Return [x, y] of the center of cell containing provided text 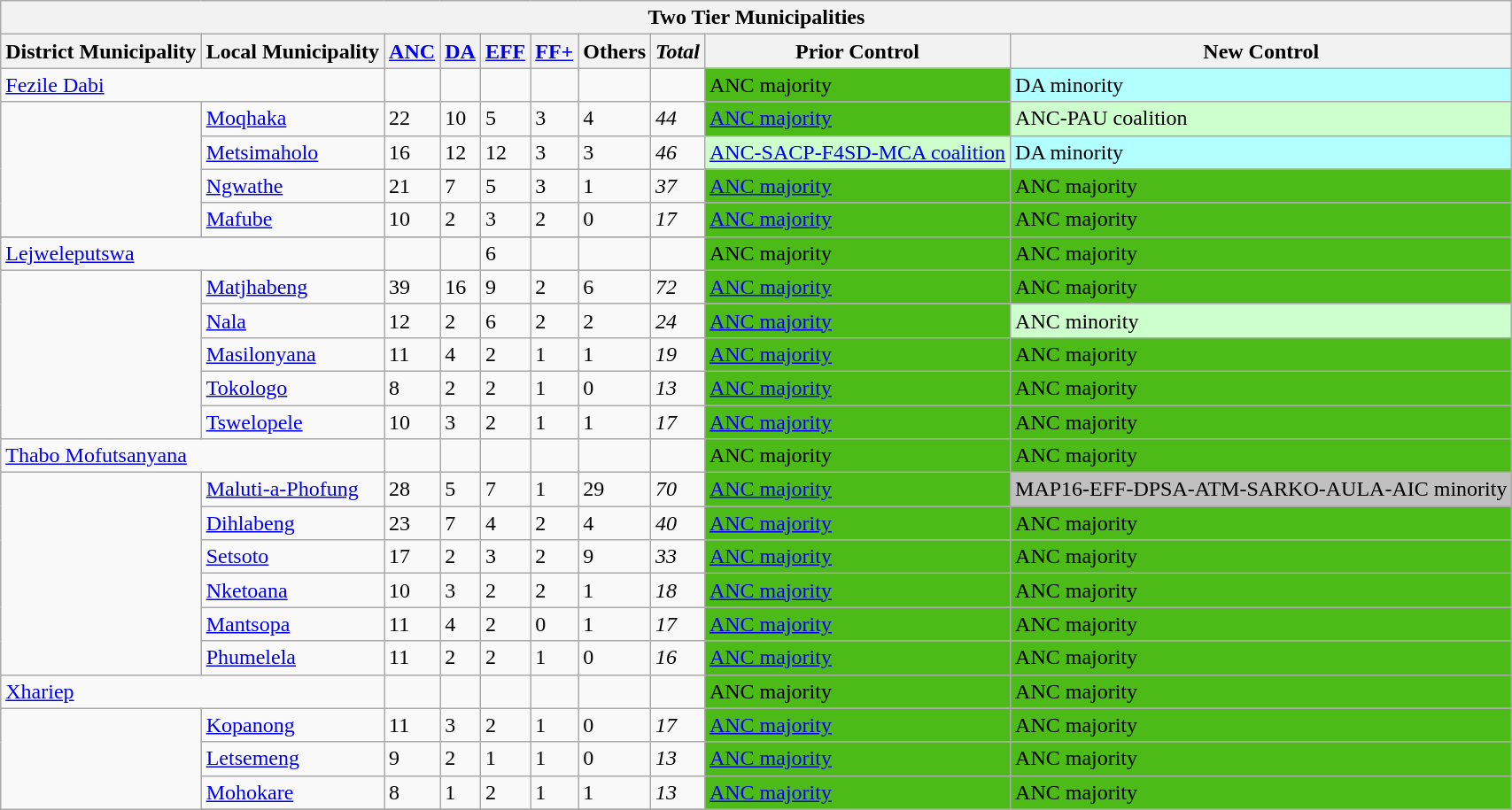
21 [413, 186]
Tokologo [292, 388]
EFF [505, 51]
Matjhabeng [292, 287]
Phumelela [292, 658]
Thabo Mofutsanyana [193, 456]
ANC-SACP-F4SD-MCA coalition [857, 152]
Mohokare [292, 792]
Maluti-a-Phofung [292, 490]
FF+ [554, 51]
ANC-PAU coalition [1261, 119]
19 [678, 354]
Tswelopele [292, 422]
DA [461, 51]
Xhariep [193, 691]
39 [413, 287]
Letsemeng [292, 759]
Total [678, 51]
Two Tier Municipalities [756, 18]
18 [678, 590]
Moqhaka [292, 119]
Nketoana [292, 590]
District Municipality [101, 51]
24 [678, 320]
44 [678, 119]
72 [678, 287]
Kopanong [292, 725]
33 [678, 557]
ANC minority [1261, 320]
23 [413, 523]
Fezile Dabi [193, 85]
46 [678, 152]
Masilonyana [292, 354]
MAP16-EFF-DPSA-ATM-SARKO-AULA-AIC minority [1261, 490]
Prior Control [857, 51]
29 [615, 490]
70 [678, 490]
Setsoto [292, 557]
New Control [1261, 51]
Ngwathe [292, 186]
28 [413, 490]
22 [413, 119]
Nala [292, 320]
40 [678, 523]
37 [678, 186]
Mafube [292, 220]
Mantsopa [292, 624]
Dihlabeng [292, 523]
Metsimaholo [292, 152]
Local Municipality [292, 51]
Lejweleputswa [193, 253]
ANC [413, 51]
Others [615, 51]
